Extract the [X, Y] coordinate from the center of the cell holding the provided text.  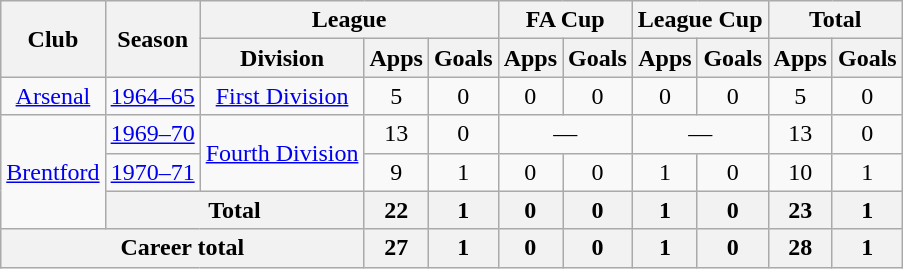
Fourth Division [282, 153]
League Cup [700, 20]
9 [396, 172]
28 [800, 248]
First Division [282, 96]
Career total [182, 248]
10 [800, 172]
27 [396, 248]
Club [53, 39]
22 [396, 210]
FA Cup [565, 20]
Division [282, 58]
1964–65 [152, 96]
Brentford [53, 172]
Season [152, 39]
23 [800, 210]
1970–71 [152, 172]
1969–70 [152, 134]
League [349, 20]
Arsenal [53, 96]
